For the text-containing cell, return its midpoint in [X, Y] coordinate format. 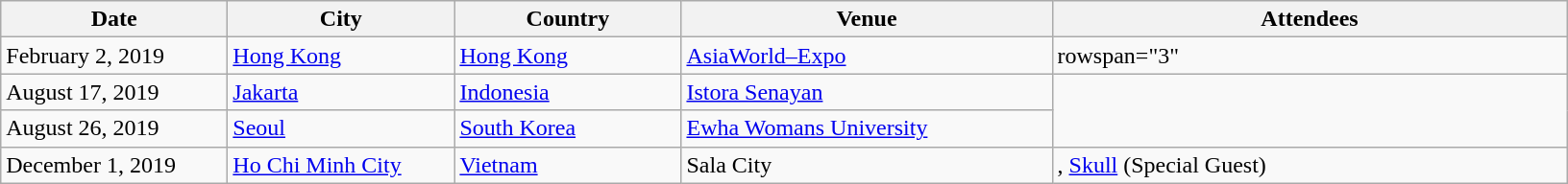
February 2, 2019 [114, 56]
Sala City [867, 165]
South Korea [568, 128]
August 26, 2019 [114, 128]
Country [568, 19]
Ho Chi Minh City [341, 165]
December 1, 2019 [114, 165]
, Skull (Special Guest) [1310, 165]
Attendees [1310, 19]
Jakarta [341, 92]
Venue [867, 19]
Indonesia [568, 92]
Vietnam [568, 165]
August 17, 2019 [114, 92]
Istora Senayan [867, 92]
City [341, 19]
rowspan="3" [1310, 56]
Seoul [341, 128]
Date [114, 19]
Ewha Womans University [867, 128]
AsiaWorld–Expo [867, 56]
